Output the (X, Y) coordinate of the center of the cell containing the given text.  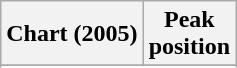
Peakposition (189, 34)
Chart (2005) (72, 34)
